Find where the given text appears and provide that cell's center as [X, Y] coordinate. 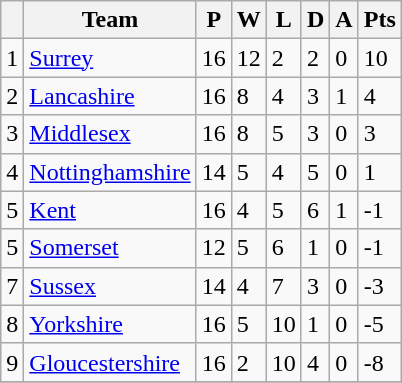
Pts [380, 20]
Yorkshire [110, 324]
-5 [380, 324]
-3 [380, 286]
Somerset [110, 248]
Sussex [110, 286]
Middlesex [110, 134]
Lancashire [110, 96]
Nottinghamshire [110, 172]
A [344, 20]
Surrey [110, 58]
Kent [110, 210]
Gloucestershire [110, 362]
-8 [380, 362]
9 [12, 362]
W [248, 20]
P [214, 20]
Team [110, 20]
L [284, 20]
D [315, 20]
